Provide the (X, Y) coordinate of the cell's center where the given text is located.  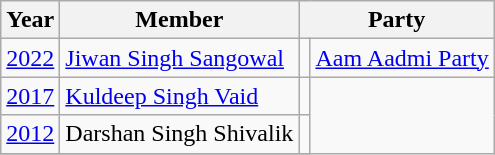
Member (180, 20)
Darshan Singh Shivalik (180, 134)
Aam Aadmi Party (402, 58)
2012 (30, 134)
Year (30, 20)
2017 (30, 96)
Jiwan Singh Sangowal (180, 58)
Kuldeep Singh Vaid (180, 96)
2022 (30, 58)
Party (396, 20)
